Find where the given text appears and provide that cell's center as [X, Y] coordinate. 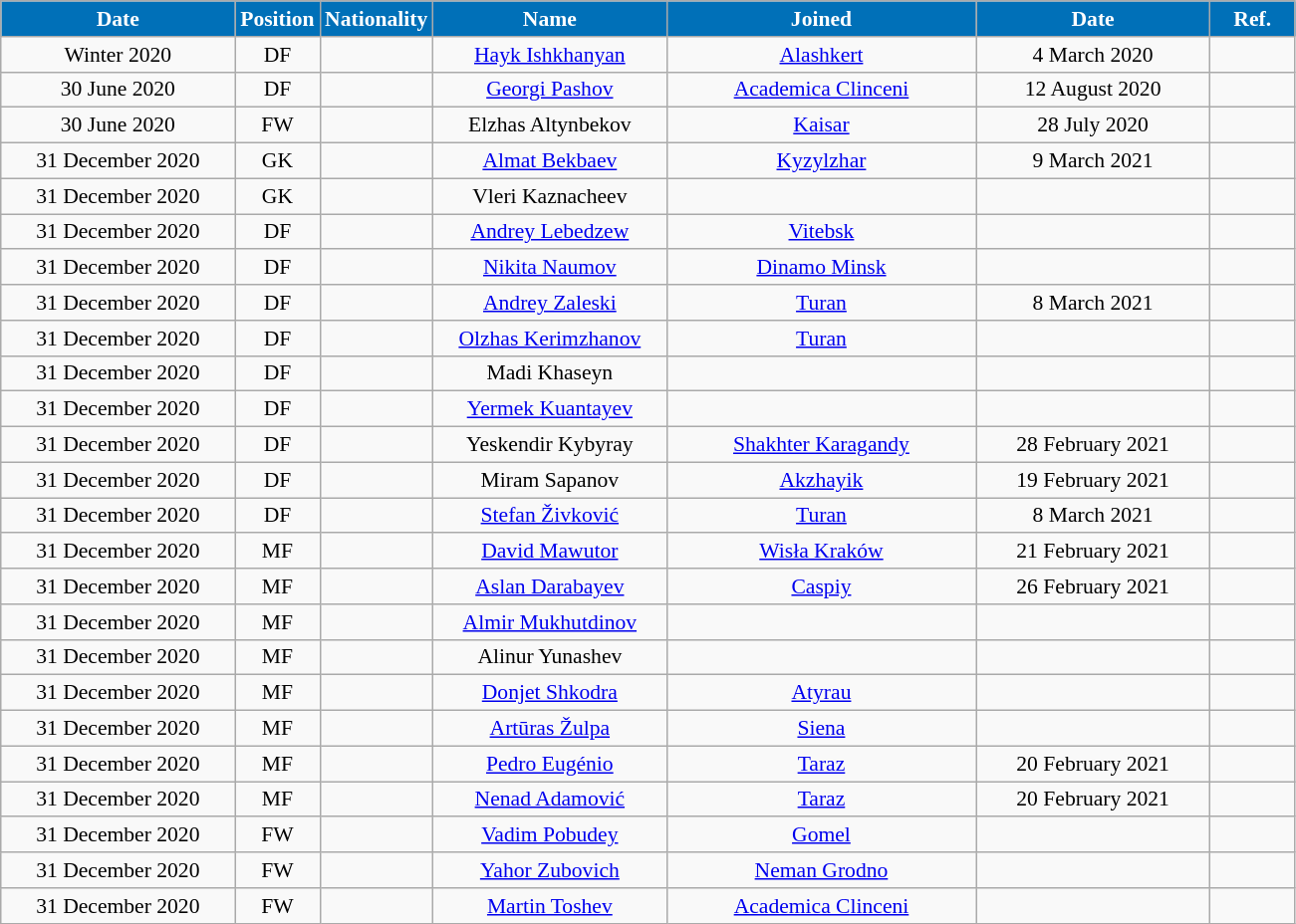
Name [550, 19]
Andrey Lebedzew [550, 232]
Nationality [377, 19]
21 February 2021 [1094, 552]
Georgi Pashov [550, 90]
4 March 2020 [1094, 55]
Nenad Adamović [550, 800]
Ref. [1253, 19]
Akzhayik [821, 480]
Kaisar [821, 125]
12 August 2020 [1094, 90]
Madi Khaseyn [550, 373]
Miram Sapanov [550, 480]
Vleri Kaznacheev [550, 196]
Aslan Darabayev [550, 586]
Neman Grodno [821, 870]
Winter 2020 [118, 55]
Dinamo Minsk [821, 268]
Yermek Kuantayev [550, 409]
Elzhas Altynbekov [550, 125]
Caspiy [821, 586]
Position [277, 19]
Andrey Zaleski [550, 303]
Kyzylzhar [821, 161]
Almat Bekbaev [550, 161]
Nikita Naumov [550, 268]
28 July 2020 [1094, 125]
Gomel [821, 835]
Joined [821, 19]
Martin Toshev [550, 906]
Atyrau [821, 693]
Pedro Eugénio [550, 764]
Alashkert [821, 55]
Hayk Ishkhanyan [550, 55]
Stefan Živković [550, 516]
Vitebsk [821, 232]
28 February 2021 [1094, 445]
9 March 2021 [1094, 161]
Wisła Kraków [821, 552]
Yeskendir Kybyray [550, 445]
Donjet Shkodra [550, 693]
Siena [821, 729]
David Mawutor [550, 552]
Artūras Žulpa [550, 729]
Vadim Pobudey [550, 835]
Yahor Zubovich [550, 870]
Olzhas Kerimzhanov [550, 339]
Almir Mukhutdinov [550, 622]
19 February 2021 [1094, 480]
26 February 2021 [1094, 586]
Shakhter Karagandy [821, 445]
Alinur Yunashev [550, 657]
